Determine the (X, Y) coordinate at the center of the cell enclosing the given text.  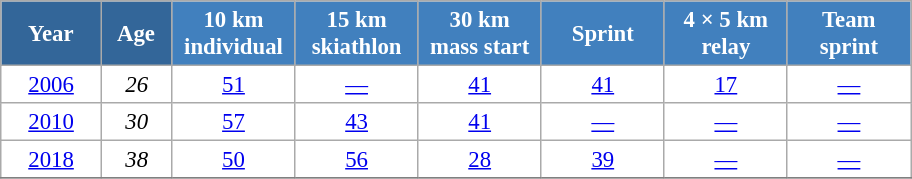
51 (234, 85)
28 (480, 160)
30 (136, 122)
Sprint (602, 34)
39 (602, 160)
56 (356, 160)
15 km skiathlon (356, 34)
26 (136, 85)
10 km individual (234, 34)
Age (136, 34)
2006 (52, 85)
Team sprint (848, 34)
2018 (52, 160)
38 (136, 160)
30 km mass start (480, 34)
Year (52, 34)
43 (356, 122)
57 (234, 122)
2010 (52, 122)
50 (234, 160)
4 × 5 km relay (726, 34)
17 (726, 85)
